Identify which cell holds the provided text, then report its (X, Y) central coordinate. 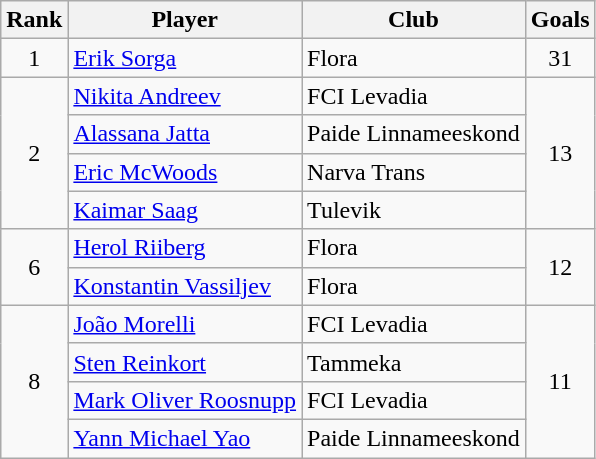
Yann Michael Yao (185, 438)
13 (560, 153)
Tammeka (414, 362)
31 (560, 58)
Player (185, 20)
2 (34, 153)
Club (414, 20)
Kaimar Saag (185, 210)
Rank (34, 20)
Goals (560, 20)
Narva Trans (414, 172)
Eric McWoods (185, 172)
1 (34, 58)
Mark Oliver Roosnupp (185, 400)
Erik Sorga (185, 58)
Konstantin Vassiljev (185, 286)
Nikita Andreev (185, 96)
8 (34, 381)
11 (560, 381)
Alassana Jatta (185, 134)
Tulevik (414, 210)
6 (34, 267)
João Morelli (185, 324)
Herol Riiberg (185, 248)
12 (560, 267)
Sten Reinkort (185, 362)
